Output the (x, y) coordinate of the center of the cell containing the given text.  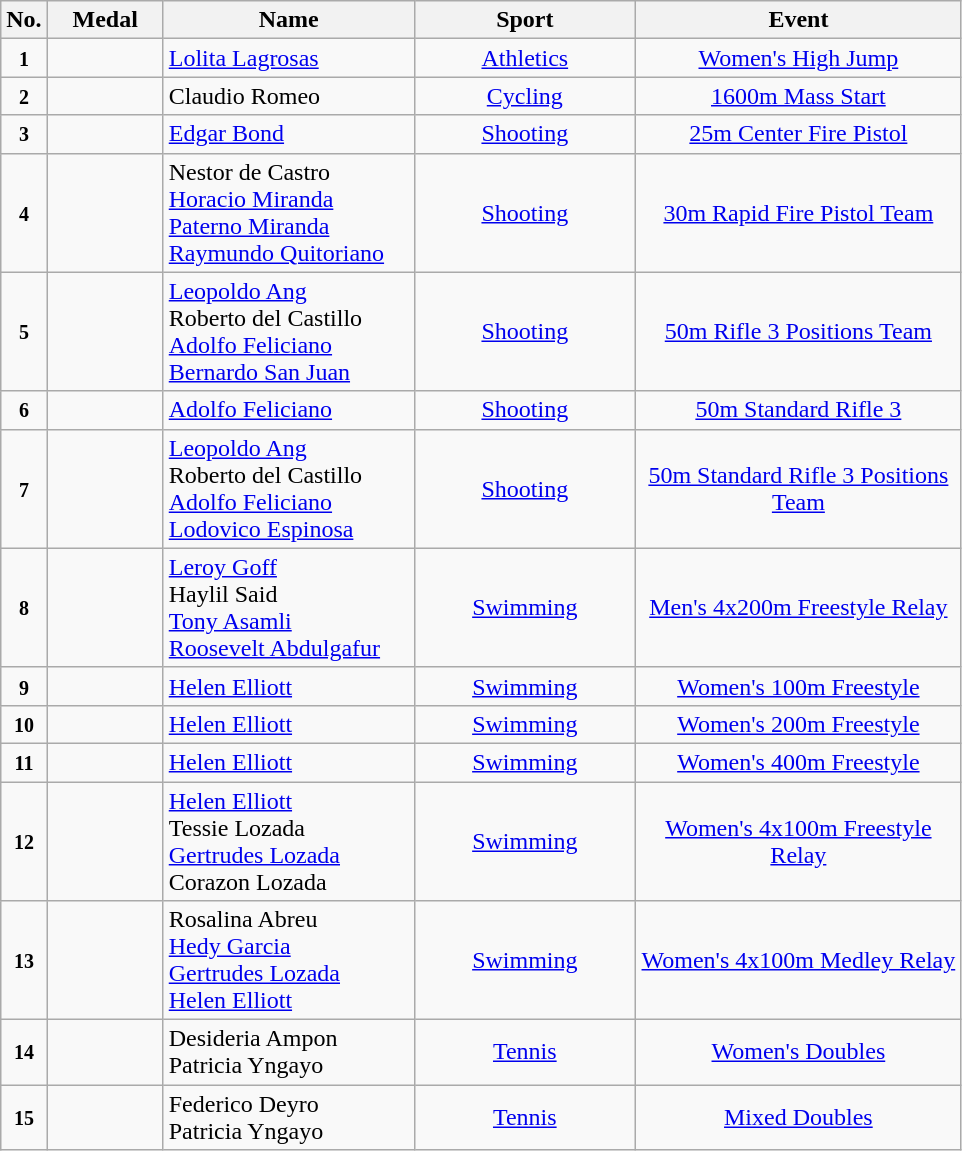
Women's 100m Freestyle (798, 686)
4 (24, 212)
Women's Doubles (798, 1052)
10 (24, 724)
7 (24, 488)
Event (798, 20)
Women's 4x100m Freestyle Relay (798, 842)
Lolita Lagrosas (288, 58)
Rosalina AbreuHedy GarciaGertrudes LozadaHelen Elliott (288, 960)
Nestor de CastroHoracio MirandaPaterno MirandaRaymundo Quitoriano (288, 212)
14 (24, 1052)
Helen ElliottTessie LozadaGertrudes LozadaCorazon Lozada (288, 842)
8 (24, 608)
3 (24, 134)
Sport (524, 20)
Desideria AmponPatricia Yngayo (288, 1052)
Men's 4x200m Freestyle Relay (798, 608)
13 (24, 960)
Leopoldo AngRoberto del CastilloAdolfo FelicianoLodovico Espinosa (288, 488)
50m Standard Rifle 3 Positions Team (798, 488)
9 (24, 686)
Federico DeyroPatricia Yngayo (288, 1118)
Cycling (524, 96)
50m Standard Rifle 3 (798, 410)
Women's High Jump (798, 58)
15 (24, 1118)
Medal (105, 20)
1600m Mass Start (798, 96)
12 (24, 842)
Leopoldo AngRoberto del CastilloAdolfo FelicianoBernardo San Juan (288, 332)
Edgar Bond (288, 134)
Leroy GoffHaylil SaidTony AsamliRoosevelt Abdulgafur (288, 608)
25m Center Fire Pistol (798, 134)
1 (24, 58)
Adolfo Feliciano (288, 410)
Name (288, 20)
6 (24, 410)
Athletics (524, 58)
No. (24, 20)
11 (24, 762)
50m Rifle 3 Positions Team (798, 332)
Women's 4x100m Medley Relay (798, 960)
30m Rapid Fire Pistol Team (798, 212)
Claudio Romeo (288, 96)
Women's 200m Freestyle (798, 724)
Women's 400m Freestyle (798, 762)
5 (24, 332)
2 (24, 96)
Mixed Doubles (798, 1118)
